Detect which cell encompasses the target text, then output its [x, y] center coordinate. 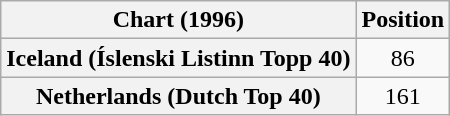
Chart (1996) [178, 20]
86 [403, 58]
Position [403, 20]
Iceland (Íslenski Listinn Topp 40) [178, 58]
161 [403, 96]
Netherlands (Dutch Top 40) [178, 96]
